Return (X, Y) of the center of cell containing provided text 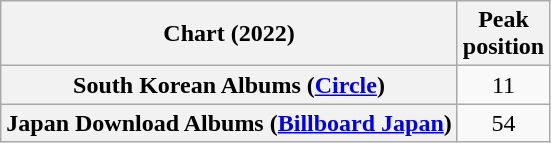
Chart (2022) (230, 34)
Japan Download Albums (Billboard Japan) (230, 123)
South Korean Albums (Circle) (230, 85)
54 (503, 123)
Peakposition (503, 34)
11 (503, 85)
